Output the (X, Y) coordinate of the center of the cell containing the given text.  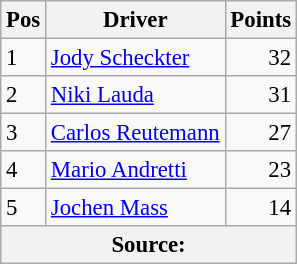
14 (260, 208)
Niki Lauda (136, 95)
5 (24, 208)
3 (24, 133)
Jochen Mass (136, 208)
23 (260, 170)
Mario Andretti (136, 170)
Carlos Reutemann (136, 133)
Jody Scheckter (136, 58)
4 (24, 170)
Pos (24, 20)
1 (24, 58)
Driver (136, 20)
27 (260, 133)
31 (260, 95)
2 (24, 95)
Points (260, 20)
32 (260, 58)
Source: (149, 245)
